From the cell containing the given text, extract its center point as [x, y] coordinate. 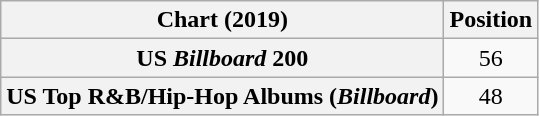
Position [491, 20]
US Billboard 200 [222, 58]
48 [491, 96]
56 [491, 58]
Chart (2019) [222, 20]
US Top R&B/Hip-Hop Albums (Billboard) [222, 96]
